Output the [X, Y] coordinate of the center of the cell containing the given text.  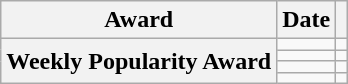
Award [139, 20]
Weekly Popularity Award [139, 61]
Date [306, 20]
